Capture the cell that displays the provided text and extract its [x, y] central coordinate. 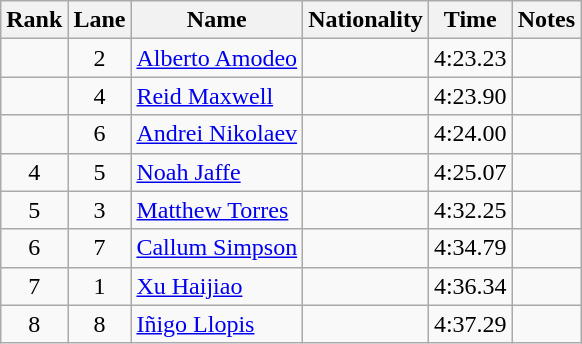
Xu Haijiao [217, 286]
4:32.25 [470, 210]
Matthew Torres [217, 210]
4:23.90 [470, 96]
Notes [546, 20]
Noah Jaffe [217, 172]
4:34.79 [470, 248]
Alberto Amodeo [217, 58]
3 [100, 210]
4:23.23 [470, 58]
Nationality [366, 20]
4:25.07 [470, 172]
Time [470, 20]
Iñigo Llopis [217, 324]
1 [100, 286]
4:37.29 [470, 324]
Andrei Nikolaev [217, 134]
2 [100, 58]
4:24.00 [470, 134]
Callum Simpson [217, 248]
Name [217, 20]
Lane [100, 20]
4:36.34 [470, 286]
Reid Maxwell [217, 96]
Rank [34, 20]
